Determine the (X, Y) coordinate at the center of the cell enclosing the given text.  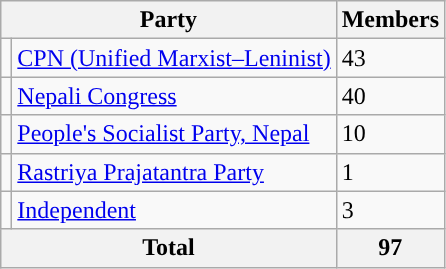
40 (390, 96)
People's Socialist Party, Nepal (174, 134)
Rastriya Prajatantra Party (174, 172)
43 (390, 58)
3 (390, 210)
10 (390, 134)
Total (168, 248)
CPN (Unified Marxist–Leninist) (174, 58)
Members (390, 20)
Independent (174, 210)
1 (390, 172)
Nepali Congress (174, 96)
Party (168, 20)
97 (390, 248)
